Search for the cell housing the specified text and yield its (x, y) center coordinate. 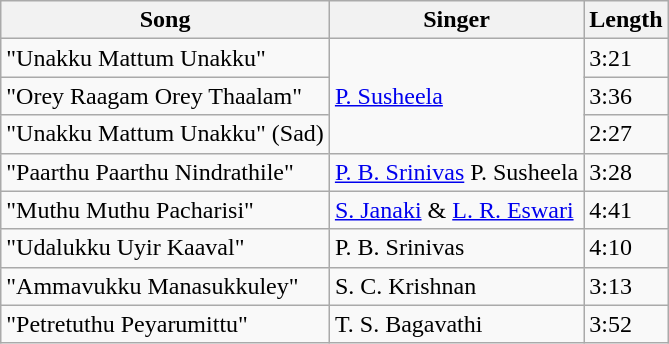
4:10 (626, 248)
"Orey Raagam Orey Thaalam" (166, 96)
"Paarthu Paarthu Nindrathile" (166, 172)
P. B. Srinivas P. Susheela (456, 172)
"Udalukku Uyir Kaaval" (166, 248)
P. Susheela (456, 96)
Length (626, 20)
3:13 (626, 286)
"Muthu Muthu Pacharisi" (166, 210)
3:28 (626, 172)
3:36 (626, 96)
"Unakku Mattum Unakku" (Sad) (166, 134)
2:27 (626, 134)
P. B. Srinivas (456, 248)
Song (166, 20)
T. S. Bagavathi (456, 324)
"Ammavukku Manasukkuley" (166, 286)
3:21 (626, 58)
Singer (456, 20)
4:41 (626, 210)
"Unakku Mattum Unakku" (166, 58)
"Petretuthu Peyarumittu" (166, 324)
3:52 (626, 324)
S. C. Krishnan (456, 286)
S. Janaki & L. R. Eswari (456, 210)
